Provide the [X, Y] coordinate of the cell's center where the given text is located.  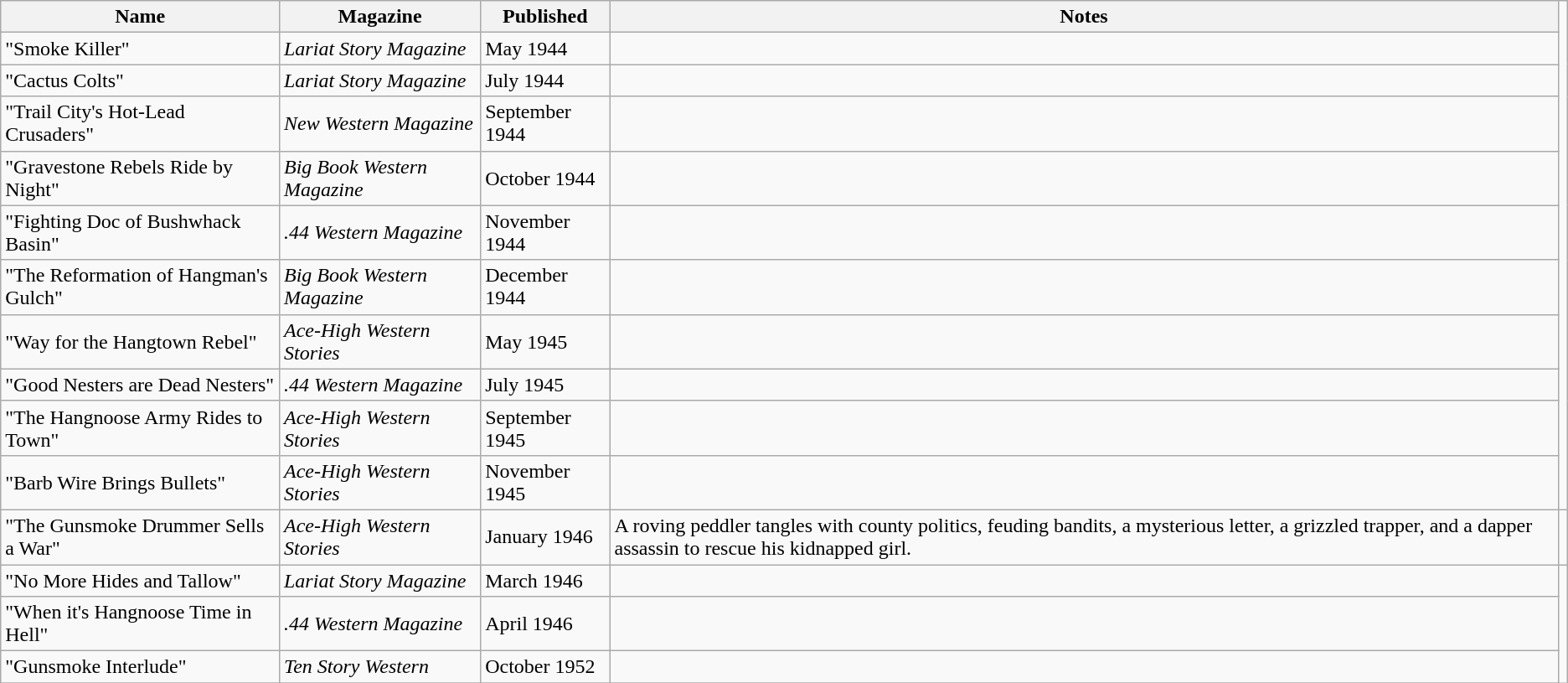
Ten Story Western [379, 667]
Notes [1084, 17]
"Fighting Doc of Bushwhack Basin" [141, 233]
"The Hangnoose Army Rides to Town" [141, 427]
November 1945 [545, 483]
Published [545, 17]
November 1944 [545, 233]
"Cactus Colts" [141, 80]
September 1945 [545, 427]
"The Gunsmoke Drummer Sells a War" [141, 536]
"The Reformation of Hangman's Gulch" [141, 287]
"Gravestone Rebels Ride by Night" [141, 178]
"Trail City's Hot-Lead Crusaders" [141, 124]
October 1944 [545, 178]
January 1946 [545, 536]
"Way for the Hangtown Rebel" [141, 342]
October 1952 [545, 667]
Magazine [379, 17]
July 1944 [545, 80]
"Gunsmoke Interlude" [141, 667]
December 1944 [545, 287]
July 1945 [545, 385]
May 1945 [545, 342]
May 1944 [545, 49]
"Barb Wire Brings Bullets" [141, 483]
"No More Hides and Tallow" [141, 581]
Name [141, 17]
September 1944 [545, 124]
New Western Magazine [379, 124]
"Good Nesters are Dead Nesters" [141, 385]
"When it's Hangnoose Time in Hell" [141, 623]
March 1946 [545, 581]
April 1946 [545, 623]
"Smoke Killer" [141, 49]
